Scan for the cell matching the given text and deliver its [X, Y] coordinate at center. 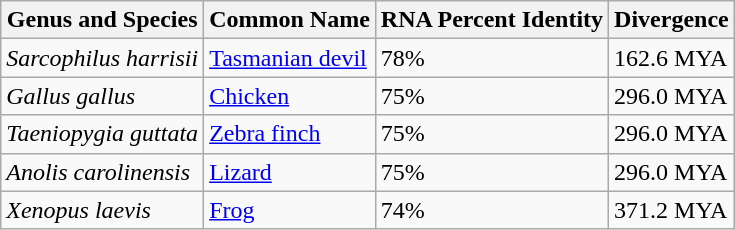
Taeniopygia guttata [102, 134]
Divergence [672, 20]
Gallus gallus [102, 96]
Genus and Species [102, 20]
RNA Percent Identity [492, 20]
Frog [290, 210]
Xenopus laevis [102, 210]
Lizard [290, 172]
Sarcophilus harrisii [102, 58]
162.6 MYA [672, 58]
78% [492, 58]
Common Name [290, 20]
74% [492, 210]
Zebra finch [290, 134]
Chicken [290, 96]
371.2 MYA [672, 210]
Tasmanian devil [290, 58]
Anolis carolinensis [102, 172]
